Capture the cell that displays the provided text and extract its (x, y) central coordinate. 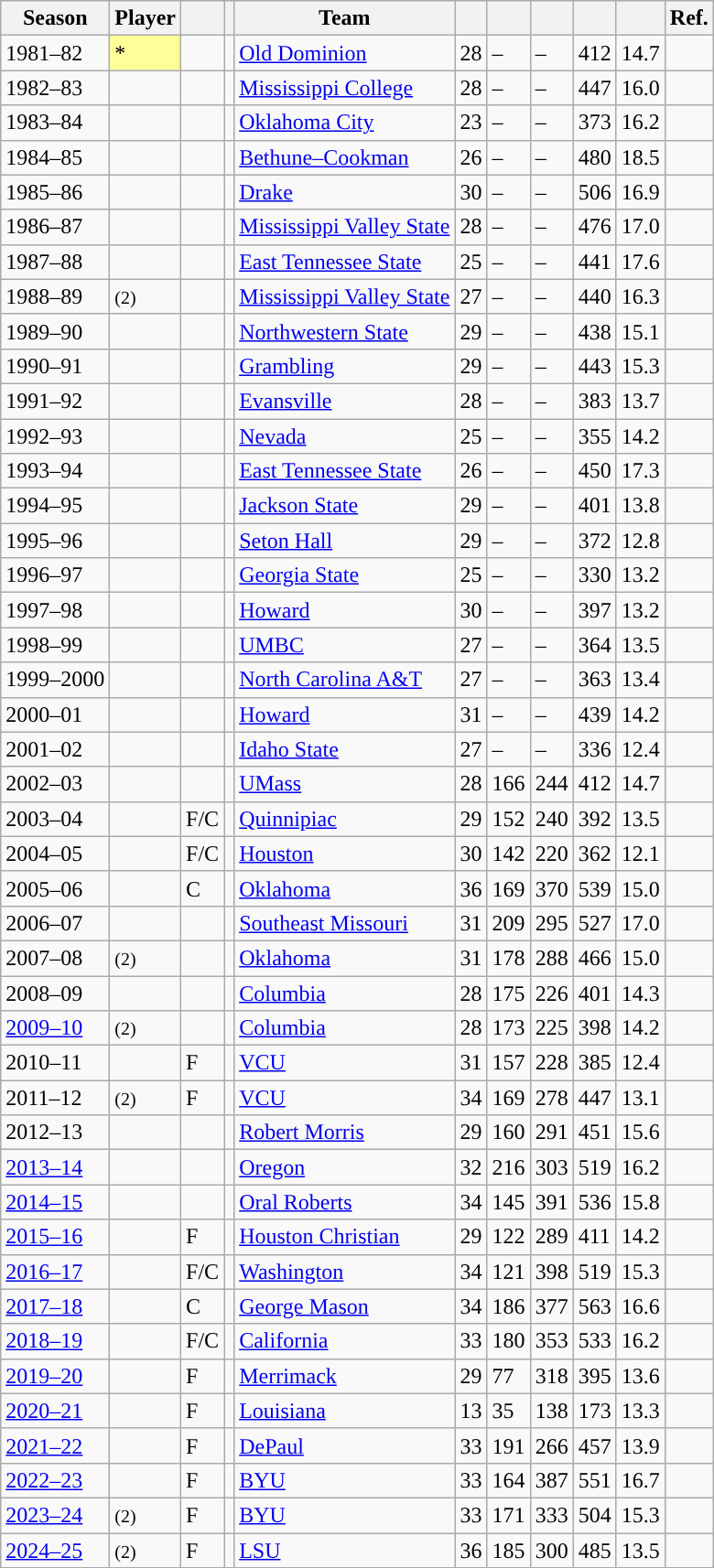
226 (551, 993)
166 (509, 784)
Robert Morris (344, 1133)
17.6 (641, 262)
1984–85 (55, 157)
353 (551, 1341)
1992–93 (55, 436)
466 (595, 958)
391 (551, 1202)
2011–12 (55, 1098)
220 (551, 854)
2009–10 (55, 1028)
14.3 (641, 993)
138 (551, 1411)
1993–94 (55, 471)
142 (509, 854)
355 (595, 436)
UMass (344, 784)
240 (551, 819)
171 (509, 1515)
2015–16 (55, 1237)
228 (551, 1063)
2018–19 (55, 1341)
372 (595, 541)
551 (595, 1480)
2024–25 (55, 1551)
178 (509, 958)
13.8 (641, 506)
2022–23 (55, 1480)
443 (595, 366)
191 (509, 1445)
533 (595, 1341)
15.8 (641, 1202)
145 (509, 1202)
Nevada (344, 436)
2008–09 (55, 993)
209 (509, 923)
Quinnipiac (344, 819)
364 (595, 645)
Bethune–Cookman (344, 157)
13.4 (641, 680)
13.9 (641, 1445)
2000–01 (55, 714)
122 (509, 1237)
1996–97 (55, 575)
2006–07 (55, 923)
2005–06 (55, 888)
385 (595, 1063)
441 (595, 262)
476 (595, 227)
1983–84 (55, 123)
LSU (344, 1551)
2004–05 (55, 854)
2016–17 (55, 1272)
Oral Roberts (344, 1202)
13.6 (641, 1376)
278 (551, 1098)
2019–20 (55, 1376)
2010–11 (55, 1063)
563 (595, 1306)
23 (471, 123)
2002–03 (55, 784)
13.3 (641, 1411)
1981–82 (55, 53)
2013–14 (55, 1167)
16.6 (641, 1306)
2014–15 (55, 1202)
2001–02 (55, 749)
480 (595, 157)
Houston Christian (344, 1237)
UMBC (344, 645)
536 (595, 1202)
2023–24 (55, 1515)
2021–22 (55, 1445)
32 (471, 1167)
1990–91 (55, 366)
216 (509, 1167)
185 (509, 1551)
Northwestern State (344, 331)
336 (595, 749)
16.0 (641, 88)
450 (595, 471)
16.3 (641, 296)
387 (551, 1480)
Old Dominion (344, 53)
457 (595, 1445)
Oregon (344, 1167)
395 (595, 1376)
Louisiana (344, 1411)
Oklahoma City (344, 123)
16.7 (641, 1480)
1999–2000 (55, 680)
17.3 (641, 471)
1997–98 (55, 610)
373 (595, 123)
Southeast Missouri (344, 923)
Merrimack (344, 1376)
12.8 (641, 541)
2007–08 (55, 958)
Mississippi College (344, 88)
266 (551, 1445)
Ref. (688, 18)
California (344, 1341)
Evansville (344, 401)
Seton Hall (344, 541)
440 (595, 296)
300 (551, 1551)
1982–83 (55, 88)
175 (509, 993)
George Mason (344, 1306)
1991–92 (55, 401)
411 (595, 1237)
291 (551, 1133)
225 (551, 1028)
438 (595, 331)
397 (595, 610)
15.6 (641, 1133)
439 (595, 714)
527 (595, 923)
333 (551, 1515)
1995–96 (55, 541)
Season (55, 18)
Team (344, 18)
15.1 (641, 331)
1985–86 (55, 192)
303 (551, 1167)
289 (551, 1237)
2017–18 (55, 1306)
186 (509, 1306)
180 (509, 1341)
244 (551, 784)
Grambling (344, 366)
363 (595, 680)
18.5 (641, 157)
Player (146, 18)
Drake (344, 192)
1994–95 (55, 506)
370 (551, 888)
* (146, 53)
2003–04 (55, 819)
Jackson State (344, 506)
DePaul (344, 1445)
392 (595, 819)
1987–88 (55, 262)
152 (509, 819)
13.7 (641, 401)
485 (595, 1551)
13.1 (641, 1098)
1998–99 (55, 645)
1989–90 (55, 331)
121 (509, 1272)
504 (595, 1515)
1988–89 (55, 296)
451 (595, 1133)
318 (551, 1376)
35 (509, 1411)
Idaho State (344, 749)
157 (509, 1063)
16.9 (641, 192)
2020–21 (55, 1411)
77 (509, 1376)
Houston (344, 854)
295 (551, 923)
330 (595, 575)
2012–13 (55, 1133)
North Carolina A&T (344, 680)
12.1 (641, 854)
Washington (344, 1272)
288 (551, 958)
383 (595, 401)
160 (509, 1133)
362 (595, 854)
377 (551, 1306)
164 (509, 1480)
13 (471, 1411)
Georgia State (344, 575)
506 (595, 192)
539 (595, 888)
1986–87 (55, 227)
